For the text-containing cell, return its midpoint in [x, y] coordinate format. 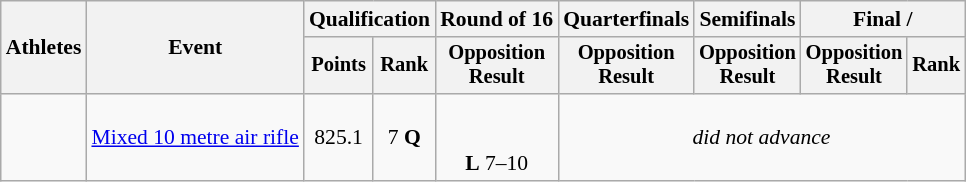
7 Q [404, 138]
L 7–10 [496, 138]
Points [338, 66]
Round of 16 [496, 19]
Athletes [44, 48]
Final / [883, 19]
Quarterfinals [626, 19]
did not advance [762, 138]
Mixed 10 metre air rifle [195, 138]
Qualification [370, 19]
825.1 [338, 138]
Semifinals [748, 19]
Event [195, 48]
